Extract the [x, y] coordinate from the center of the cell holding the provided text.  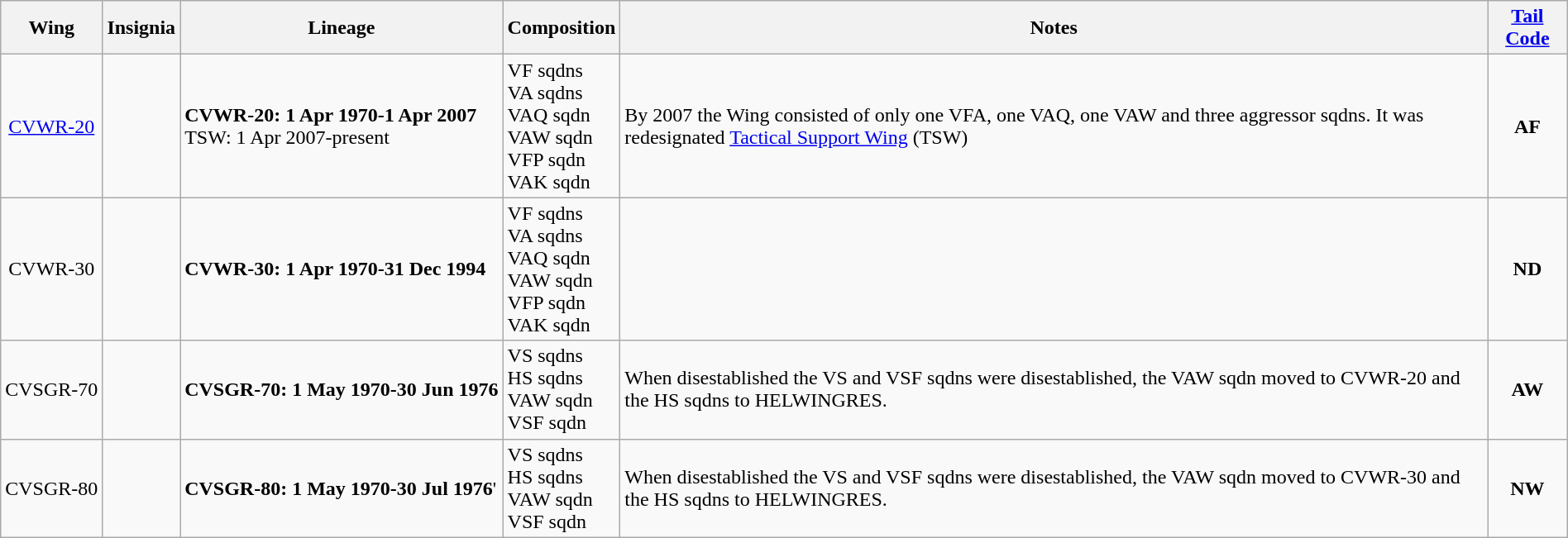
CVSGR-70: 1 May 1970-30 Jun 1976 [342, 390]
CVWR-20: 1 Apr 1970-1 Apr 2007TSW: 1 Apr 2007-present [342, 126]
AW [1528, 390]
CVSGR-80: 1 May 1970-30 Jul 1976' [342, 488]
ND [1528, 269]
NW [1528, 488]
CVWR-30 [51, 269]
Notes [1054, 28]
CVWR-30: 1 Apr 1970-31 Dec 1994 [342, 269]
Composition [562, 28]
Wing [51, 28]
By 2007 the Wing consisted of only one VFA, one VAQ, one VAW and three aggressor sqdns. It was redesignated Tactical Support Wing (TSW) [1054, 126]
CVSGR-70 [51, 390]
When disestablished the VS and VSF sqdns were disestablished, the VAW sqdn moved to CVWR-20 and the HS sqdns to HELWINGRES. [1054, 390]
CVSGR-80 [51, 488]
CVWR-20 [51, 126]
When disestablished the VS and VSF sqdns were disestablished, the VAW sqdn moved to CVWR-30 and the HS sqdns to HELWINGRES. [1054, 488]
AF [1528, 126]
Lineage [342, 28]
Insignia [141, 28]
Tail Code [1528, 28]
